Search for the cell housing the specified text and yield its (X, Y) center coordinate. 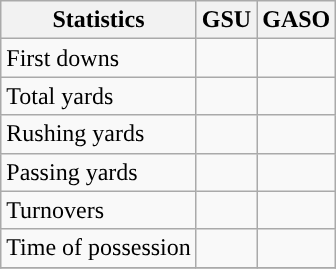
Statistics (99, 20)
GASO (296, 20)
Passing yards (99, 172)
GSU (226, 20)
First downs (99, 58)
Turnovers (99, 210)
Rushing yards (99, 134)
Time of possession (99, 248)
Total yards (99, 96)
